Identify which cell holds the provided text, then report its (X, Y) central coordinate. 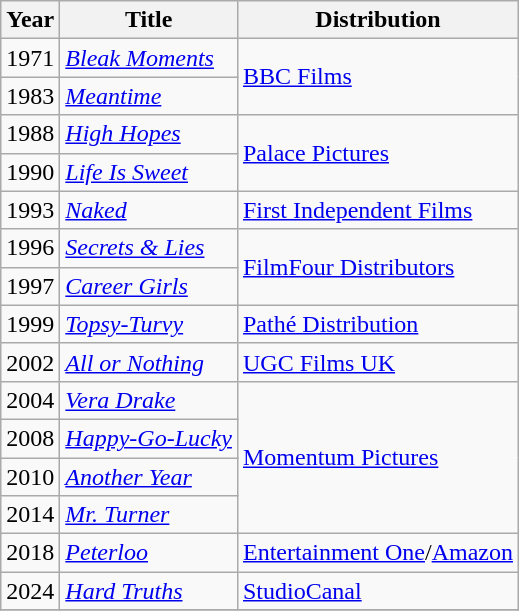
1990 (30, 172)
Mr. Turner (149, 515)
Happy-Go-Lucky (149, 438)
BBC Films (378, 77)
1988 (30, 134)
Meantime (149, 96)
Vera Drake (149, 400)
2008 (30, 438)
2010 (30, 477)
Palace Pictures (378, 153)
Distribution (378, 20)
Another Year (149, 477)
Naked (149, 210)
StudioCanal (378, 591)
1996 (30, 248)
Pathé Distribution (378, 324)
Peterloo (149, 553)
Momentum Pictures (378, 457)
Title (149, 20)
1971 (30, 58)
1999 (30, 324)
2002 (30, 362)
All or Nothing (149, 362)
2004 (30, 400)
Career Girls (149, 286)
1983 (30, 96)
UGC Films UK (378, 362)
2024 (30, 591)
Secrets & Lies (149, 248)
First Independent Films (378, 210)
2014 (30, 515)
1997 (30, 286)
High Hopes (149, 134)
2018 (30, 553)
Year (30, 20)
Hard Truths (149, 591)
Bleak Moments (149, 58)
Life Is Sweet (149, 172)
Entertainment One/Amazon (378, 553)
Topsy-Turvy (149, 324)
1993 (30, 210)
FilmFour Distributors (378, 267)
